Return [x, y] of the center of cell containing provided text 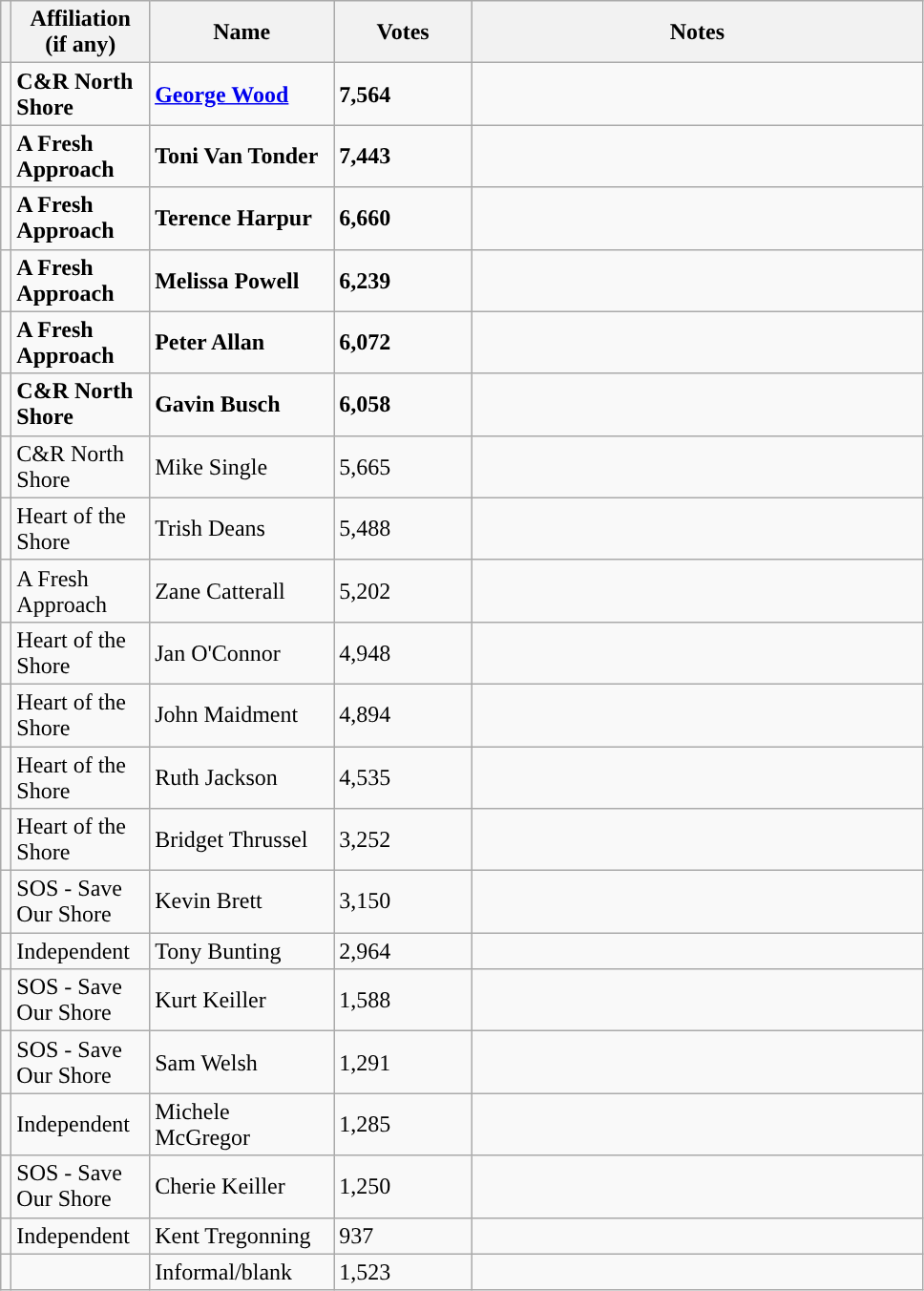
Votes [403, 32]
4,948 [403, 653]
Tony Bunting [242, 951]
Bridget Thrussel [242, 840]
1,523 [403, 1272]
Gavin Busch [242, 405]
1,250 [403, 1186]
6,239 [403, 281]
1,588 [403, 1001]
5,665 [403, 466]
6,660 [403, 218]
Kevin Brett [242, 901]
5,202 [403, 590]
Cherie Keiller [242, 1186]
4,535 [403, 777]
Jan O'Connor [242, 653]
4,894 [403, 714]
Toni Van Tonder [242, 157]
John Maidment [242, 714]
Name [242, 32]
1,285 [403, 1125]
6,058 [403, 405]
Trish Deans [242, 529]
Terence Harpur [242, 218]
Ruth Jackson [242, 777]
Affiliation (if any) [80, 32]
Kent Tregonning [242, 1236]
7,564 [403, 94]
2,964 [403, 951]
5,488 [403, 529]
937 [403, 1236]
George Wood [242, 94]
Peter Allan [242, 342]
6,072 [403, 342]
Informal/blank [242, 1272]
Melissa Powell [242, 281]
1,291 [403, 1062]
7,443 [403, 157]
3,150 [403, 901]
Kurt Keiller [242, 1001]
Mike Single [242, 466]
Sam Welsh [242, 1062]
Notes [697, 32]
Michele McGregor [242, 1125]
Zane Catterall [242, 590]
3,252 [403, 840]
